Find where the given text appears and provide that cell's center as [X, Y] coordinate. 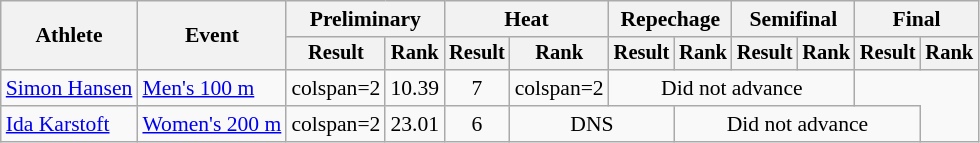
Preliminary [365, 19]
23.01 [414, 124]
DNS [592, 124]
Women's 200 m [212, 124]
Final [916, 19]
Ida Karstoft [70, 124]
Athlete [70, 36]
Heat [526, 19]
Semifinal [794, 19]
7 [477, 88]
Simon Hansen [70, 88]
6 [477, 124]
Men's 100 m [212, 88]
Repechage [670, 19]
10.39 [414, 88]
Event [212, 36]
